Identify which cell holds the provided text, then report its (x, y) central coordinate. 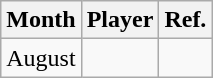
Month (41, 20)
August (41, 58)
Player (120, 20)
Ref. (186, 20)
